Find where the given text appears and provide that cell's center as (X, Y) coordinate. 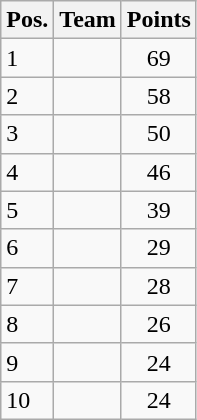
46 (158, 172)
8 (28, 324)
Pos. (28, 20)
2 (28, 96)
Team (88, 20)
39 (158, 210)
28 (158, 286)
69 (158, 58)
29 (158, 248)
4 (28, 172)
9 (28, 362)
58 (158, 96)
10 (28, 400)
1 (28, 58)
50 (158, 134)
7 (28, 286)
3 (28, 134)
6 (28, 248)
Points (158, 20)
26 (158, 324)
5 (28, 210)
